Capture the cell that displays the provided text and extract its [X, Y] central coordinate. 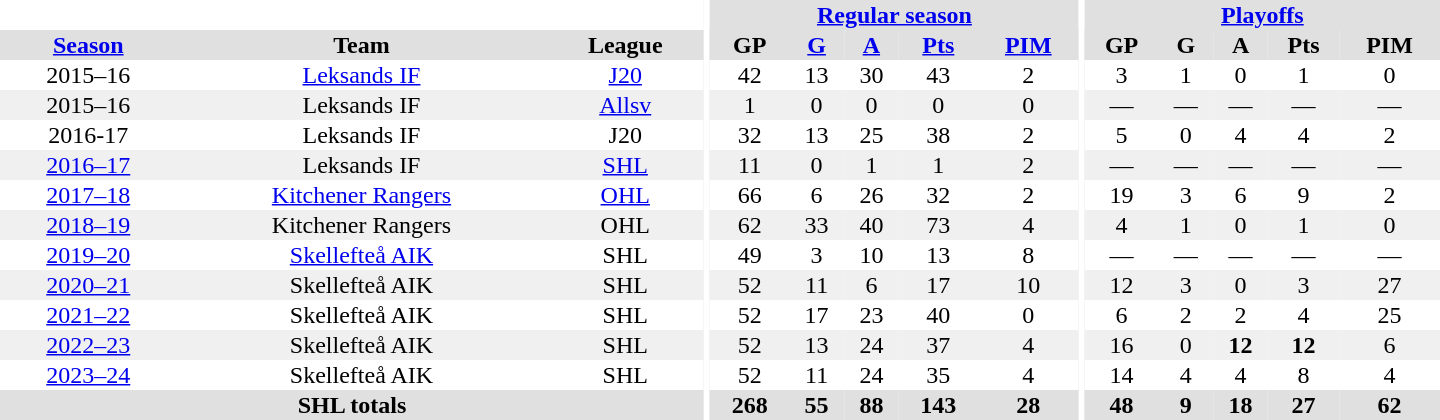
2017–18 [88, 195]
35 [938, 375]
88 [872, 405]
73 [938, 225]
Allsv [625, 105]
Regular season [894, 15]
2023–24 [88, 375]
49 [750, 255]
18 [1240, 405]
26 [872, 195]
5 [1122, 135]
19 [1122, 195]
Playoffs [1262, 15]
2022–23 [88, 345]
2021–22 [88, 315]
143 [938, 405]
268 [750, 405]
30 [872, 75]
42 [750, 75]
2018–19 [88, 225]
37 [938, 345]
33 [816, 225]
38 [938, 135]
23 [872, 315]
43 [938, 75]
Season [88, 45]
28 [1028, 405]
2016-17 [88, 135]
55 [816, 405]
SHL totals [352, 405]
66 [750, 195]
16 [1122, 345]
2016–17 [88, 165]
2020–21 [88, 285]
2019–20 [88, 255]
14 [1122, 375]
48 [1122, 405]
Team [362, 45]
League [625, 45]
